Return the (x, y) coordinate for the center point of the cell that contains the specified text.  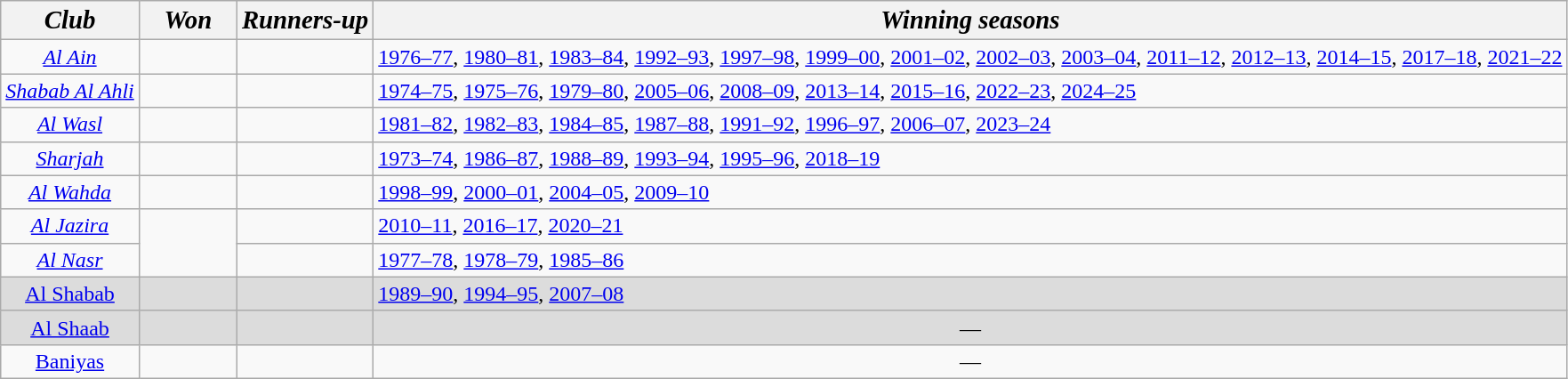
Al Nasr (70, 260)
1981–82, 1982–83, 1984–85, 1987–88, 1991–92, 1996–97, 2006–07, 2023–24 (970, 125)
Al Jazira (70, 226)
Club (70, 20)
1974–75, 1975–76, 1979–80, 2005–06, 2008–09, 2013–14, 2015–16, 2022–23, 2024–25 (970, 91)
2010–11, 2016–17, 2020–21 (970, 226)
Winning seasons (970, 20)
Al Wasl (70, 125)
Shabab Al Ahli (70, 91)
1998–99, 2000–01, 2004–05, 2009–10 (970, 192)
1989–90, 1994–95, 2007–08 (970, 294)
Sharjah (70, 158)
Al Ain (70, 57)
1973–74, 1986–87, 1988–89, 1993–94, 1995–96, 2018–19 (970, 158)
1977–78, 1978–79, 1985–86 (970, 260)
Al Shabab (70, 294)
1976–77, 1980–81, 1983–84, 1992–93, 1997–98, 1999–00, 2001–02, 2002–03, 2003–04, 2011–12, 2012–13, 2014–15, 2017–18, 2021–22 (970, 57)
Al Shaab (70, 327)
Baniyas (70, 361)
Won (188, 20)
Runners-up (304, 20)
Al Wahda (70, 192)
